For the text-containing cell, return its midpoint in (x, y) coordinate format. 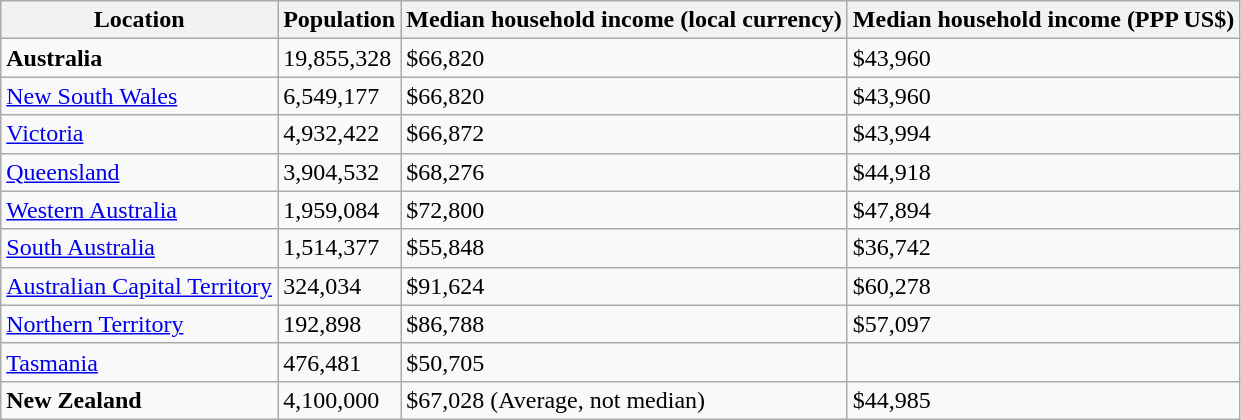
Australia (140, 58)
South Australia (140, 248)
$44,918 (1043, 172)
Population (340, 20)
6,549,177 (340, 96)
$55,848 (624, 248)
Australian Capital Territory (140, 286)
1,959,084 (340, 210)
4,932,422 (340, 134)
4,100,000 (340, 400)
324,034 (340, 286)
$44,985 (1043, 400)
3,904,532 (340, 172)
1,514,377 (340, 248)
New South Wales (140, 96)
$66,872 (624, 134)
$50,705 (624, 362)
19,855,328 (340, 58)
$36,742 (1043, 248)
$86,788 (624, 324)
$72,800 (624, 210)
$67,028 (Average, not median) (624, 400)
New Zealand (140, 400)
$57,097 (1043, 324)
Queensland (140, 172)
Northern Territory (140, 324)
Victoria (140, 134)
476,481 (340, 362)
Location (140, 20)
$68,276 (624, 172)
Tasmania (140, 362)
Median household income (local currency) (624, 20)
$47,894 (1043, 210)
$60,278 (1043, 286)
Western Australia (140, 210)
$91,624 (624, 286)
192,898 (340, 324)
$43,994 (1043, 134)
Median household income (PPP US$) (1043, 20)
